Capture the cell that displays the provided text and extract its (x, y) central coordinate. 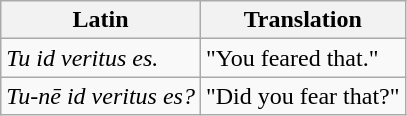
Tu id veritus es. (101, 58)
Latin (101, 20)
Translation (302, 20)
"Did you fear that?" (302, 96)
Tu-nē id veritus es? (101, 96)
"You feared that." (302, 58)
